Find where the given text appears and provide that cell's center as (x, y) coordinate. 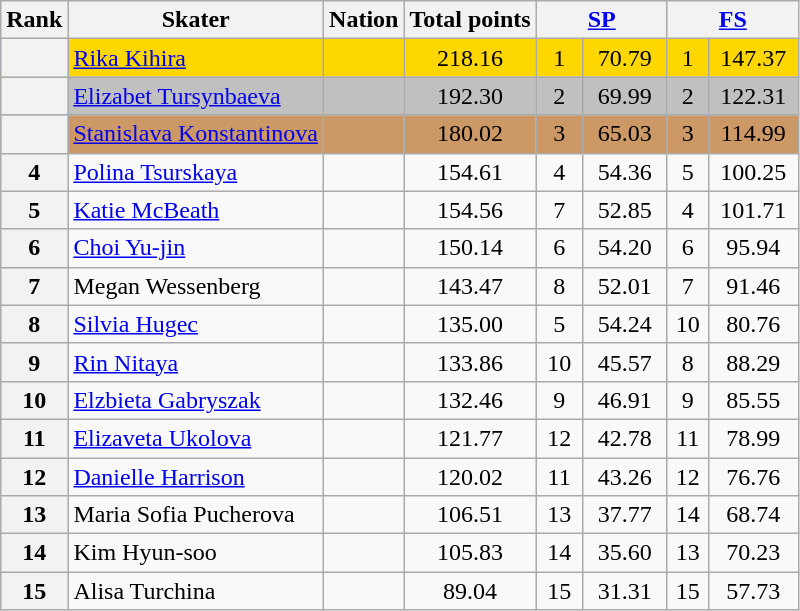
SP (602, 20)
133.86 (470, 362)
70.79 (624, 58)
Kim Hyun-soo (196, 553)
78.99 (753, 438)
95.94 (753, 248)
Polina Tsurskaya (196, 172)
192.30 (470, 96)
31.31 (624, 591)
180.02 (470, 134)
43.26 (624, 477)
54.36 (624, 172)
88.29 (753, 362)
52.85 (624, 210)
80.76 (753, 324)
42.78 (624, 438)
Nation (364, 20)
Elzbieta Gabryszak (196, 400)
57.73 (753, 591)
Rank (34, 20)
Elizabet Tursynbaeva (196, 96)
154.56 (470, 210)
122.31 (753, 96)
68.74 (753, 515)
121.77 (470, 438)
Alisa Turchina (196, 591)
54.20 (624, 248)
154.61 (470, 172)
Silvia Hugec (196, 324)
Megan Wessenberg (196, 286)
FS (732, 20)
101.71 (753, 210)
85.55 (753, 400)
132.46 (470, 400)
Skater (196, 20)
37.77 (624, 515)
52.01 (624, 286)
76.76 (753, 477)
70.23 (753, 553)
147.37 (753, 58)
Maria Sofia Pucherova (196, 515)
Elizaveta Ukolova (196, 438)
Choi Yu-jin (196, 248)
150.14 (470, 248)
89.04 (470, 591)
Katie McBeath (196, 210)
Stanislava Konstantinova (196, 134)
120.02 (470, 477)
69.99 (624, 96)
Danielle Harrison (196, 477)
114.99 (753, 134)
Total points (470, 20)
218.16 (470, 58)
46.91 (624, 400)
35.60 (624, 553)
91.46 (753, 286)
65.03 (624, 134)
45.57 (624, 362)
143.47 (470, 286)
54.24 (624, 324)
Rin Nitaya (196, 362)
Rika Kihira (196, 58)
106.51 (470, 515)
100.25 (753, 172)
105.83 (470, 553)
135.00 (470, 324)
